Extract the [x, y] coordinate from the center of the cell holding the provided text.  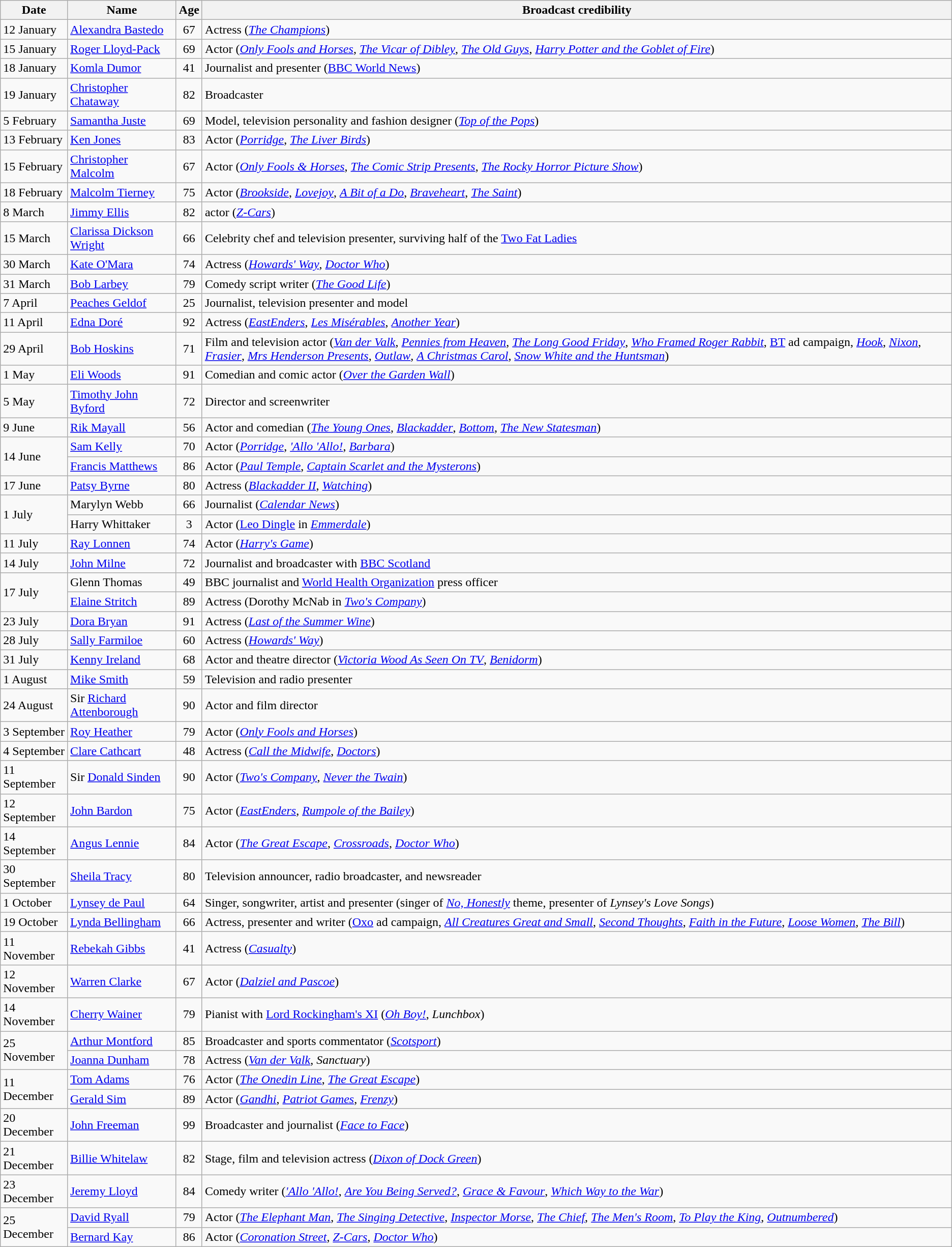
Journalist and broadcaster with BBC Scotland [577, 563]
14 July [34, 563]
14 September [34, 844]
30 September [34, 876]
Broadcaster [577, 95]
Christopher Chataway [122, 95]
Actor (Paul Temple, Captain Scarlet and the Mysterons) [577, 466]
Actress, presenter and writer (Oxo ad campaign, All Creatures Great and Small, Second Thoughts, Faith in the Future, Loose Women, The Bill) [577, 922]
18 January [34, 68]
Pianist with Lord Rockingham's XI (Oh Boy!, Lunchbox) [577, 1014]
Actor (The Elephant Man, The Singing Detective, Inspector Morse, The Chief, The Men's Room, To Play the King, Outnumbered) [577, 1217]
Malcolm Tierney [122, 192]
John Milne [122, 563]
Glenn Thomas [122, 582]
Tom Adams [122, 1080]
Actor (Only Fools and Horses, The Vicar of Dibley, The Old Guys, Harry Potter and the Goblet of Fire) [577, 49]
5 February [34, 121]
Clare Cathcart [122, 751]
29 April [34, 349]
Patsy Byrne [122, 485]
9 June [34, 427]
Actress (Van der Valk, Sanctuary) [577, 1060]
Jeremy Lloyd [122, 1192]
20 December [34, 1125]
Mike Smith [122, 679]
Actor (Only Fools and Horses) [577, 732]
14 June [34, 456]
Rik Mayall [122, 427]
70 [189, 447]
56 [189, 427]
83 [189, 140]
59 [189, 679]
Broadcaster and journalist (Face to Face) [577, 1125]
Sally Farmiloe [122, 641]
4 September [34, 751]
Arthur Montford [122, 1040]
Angus Lennie [122, 844]
7 April [34, 303]
Gerald Sim [122, 1099]
John Bardon [122, 810]
Actor and theatre director (Victoria Wood As Seen On TV, Benidorm) [577, 660]
actor (Z-Cars) [577, 212]
Actor (Porridge, 'Allo 'Allo!, Barbara) [577, 447]
Name [122, 10]
Stage, film and television actress (Dixon of Dock Green) [577, 1158]
Warren Clarke [122, 981]
64 [189, 903]
60 [189, 641]
Elaine Stritch [122, 601]
Actress (Howards' Way, Doctor Who) [577, 264]
Sheila Tracy [122, 876]
1 July [34, 514]
Actress (The Champions) [577, 30]
Journalist and presenter (BBC World News) [577, 68]
1 October [34, 903]
Singer, songwriter, artist and presenter (singer of No, Honestly theme, presenter of Lynsey's Love Songs) [577, 903]
Bob Hoskins [122, 349]
Lynda Bellingham [122, 922]
Dora Bryan [122, 621]
Actor (Two's Company, Never the Twain) [577, 777]
25 December [34, 1227]
Marylyn Webb [122, 505]
Comedy script writer (The Good Life) [577, 283]
Actor and film director [577, 705]
Francis Matthews [122, 466]
Roy Heather [122, 732]
17 July [34, 592]
17 June [34, 485]
31 March [34, 283]
Alexandra Bastedo [122, 30]
Sam Kelly [122, 447]
49 [189, 582]
15 March [34, 238]
19 October [34, 922]
71 [189, 349]
8 March [34, 212]
5 May [34, 401]
28 July [34, 641]
Actress (EastEnders, Les Misérables, Another Year) [577, 323]
19 January [34, 95]
Comedy writer ('Allo 'Allo!, Are You Being Served?, Grace & Favour, Which Way to the War) [577, 1192]
Billie Whitelaw [122, 1158]
Ken Jones [122, 140]
Journalist (Calendar News) [577, 505]
Bob Larbey [122, 283]
Jimmy Ellis [122, 212]
Journalist, television presenter and model [577, 303]
24 August [34, 705]
Ray Lonnen [122, 543]
Joanna Dunham [122, 1060]
Komla Dumor [122, 68]
Age [189, 10]
Kenny Ireland [122, 660]
Actor (The Great Escape, Crossroads, Doctor Who) [577, 844]
48 [189, 751]
31 July [34, 660]
Roger Lloyd-Pack [122, 49]
11 December [34, 1089]
23 December [34, 1192]
25 November [34, 1050]
Television announcer, radio broadcaster, and newsreader [577, 876]
11 November [34, 948]
Director and screenwriter [577, 401]
Actor (Porridge, The Liver Birds) [577, 140]
Sir Richard Attenborough [122, 705]
68 [189, 660]
Sir Donald Sinden [122, 777]
85 [189, 1040]
Model, television personality and fashion designer (Top of the Pops) [577, 121]
99 [189, 1125]
30 March [34, 264]
Eli Woods [122, 375]
Actor (Leo Dingle in Emmerdale) [577, 524]
Actor (The Onedin Line, The Great Escape) [577, 1080]
12 January [34, 30]
Actor (Only Fools & Horses, The Comic Strip Presents, The Rocky Horror Picture Show) [577, 166]
John Freeman [122, 1125]
Broadcaster and sports commentator (Scotsport) [577, 1040]
11 April [34, 323]
Rebekah Gibbs [122, 948]
12 September [34, 810]
Bernard Kay [122, 1237]
11 July [34, 543]
78 [189, 1060]
Actress (Last of the Summer Wine) [577, 621]
Actor (EastEnders, Rumpole of the Bailey) [577, 810]
Timothy John Byford [122, 401]
14 November [34, 1014]
Actor (Harry's Game) [577, 543]
Broadcast credibility [577, 10]
Actor (Gandhi, Patriot Games, Frenzy) [577, 1099]
Edna Doré [122, 323]
21 December [34, 1158]
Celebrity chef and television presenter, surviving half of the Two Fat Ladies [577, 238]
Actor (Dalziel and Pascoe) [577, 981]
BBC journalist and World Health Organization press officer [577, 582]
Kate O'Mara [122, 264]
Actor (Coronation Street, Z-Cars, Doctor Who) [577, 1237]
18 February [34, 192]
Actress (Howards' Way) [577, 641]
David Ryall [122, 1217]
Lynsey de Paul [122, 903]
Actress (Blackadder II, Watching) [577, 485]
Date [34, 10]
11 September [34, 777]
Comedian and comic actor (Over the Garden Wall) [577, 375]
Cherry Wainer [122, 1014]
Harry Whittaker [122, 524]
Actress (Call the Midwife, Doctors) [577, 751]
Samantha Juste [122, 121]
Actress (Dorothy McNab in Two's Company) [577, 601]
15 February [34, 166]
Actor (Brookside, Lovejoy, A Bit of a Do, Braveheart, The Saint) [577, 192]
23 July [34, 621]
25 [189, 303]
Clarissa Dickson Wright [122, 238]
92 [189, 323]
3 September [34, 732]
Peaches Geldof [122, 303]
Christopher Malcolm [122, 166]
1 May [34, 375]
3 [189, 524]
1 August [34, 679]
15 January [34, 49]
Television and radio presenter [577, 679]
Actor and comedian (The Young Ones, Blackadder, Bottom, The New Statesman) [577, 427]
76 [189, 1080]
12 November [34, 981]
13 February [34, 140]
Actress (Casualty) [577, 948]
